Locate the cell with the specified text and output its [X, Y] center coordinate. 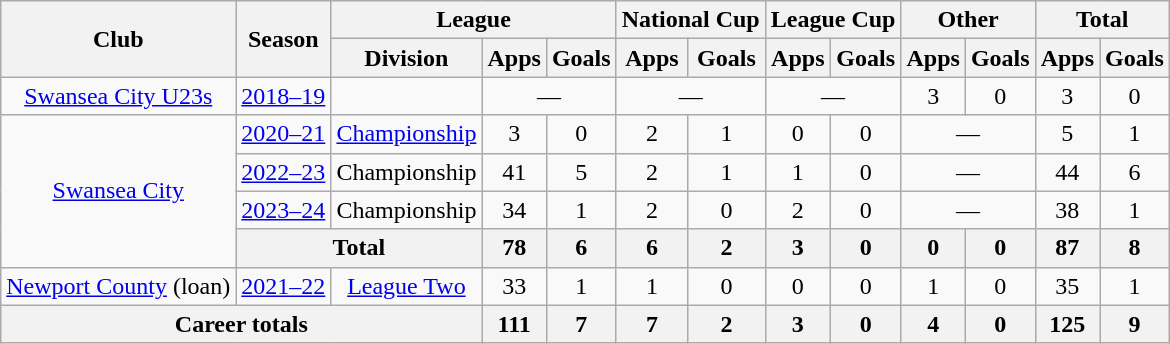
4 [933, 324]
2018–19 [284, 96]
38 [1067, 210]
35 [1067, 286]
87 [1067, 248]
2020–21 [284, 134]
Swansea City U23s [118, 96]
111 [514, 324]
Division [406, 58]
2023–24 [284, 210]
44 [1067, 172]
Other [968, 20]
Club [118, 39]
Swansea City [118, 191]
9 [1135, 324]
Newport County (loan) [118, 286]
2021–22 [284, 286]
Season [284, 39]
League Two [406, 286]
33 [514, 286]
National Cup [690, 20]
34 [514, 210]
41 [514, 172]
125 [1067, 324]
League [474, 20]
8 [1135, 248]
Career totals [242, 324]
78 [514, 248]
League Cup [833, 20]
2022–23 [284, 172]
